Search for the cell housing the specified text and yield its (x, y) center coordinate. 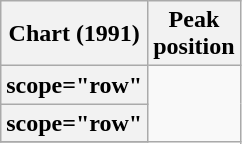
Chart (1991) (74, 34)
Peakposition (194, 34)
